Output the [x, y] coordinate of the center of the cell containing the given text.  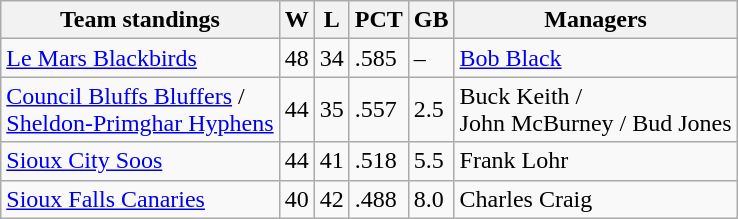
Managers [596, 20]
40 [296, 199]
Sioux City Soos [140, 161]
8.0 [431, 199]
42 [332, 199]
48 [296, 58]
.488 [378, 199]
Frank Lohr [596, 161]
Team standings [140, 20]
41 [332, 161]
Le Mars Blackbirds [140, 58]
Charles Craig [596, 199]
W [296, 20]
Buck Keith / John McBurney / Bud Jones [596, 110]
35 [332, 110]
2.5 [431, 110]
.518 [378, 161]
GB [431, 20]
L [332, 20]
.557 [378, 110]
Bob Black [596, 58]
Sioux Falls Canaries [140, 199]
34 [332, 58]
.585 [378, 58]
PCT [378, 20]
– [431, 58]
5.5 [431, 161]
Council Bluffs Bluffers / Sheldon-Primghar Hyphens [140, 110]
